Return [X, Y] of the center of cell containing provided text 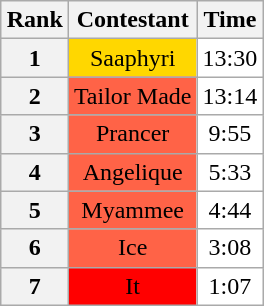
6 [34, 248]
1 [34, 58]
4:44 [230, 210]
Prancer [132, 134]
13:14 [230, 96]
3 [34, 134]
Myammee [132, 210]
It [132, 286]
Angelique [132, 172]
1:07 [230, 286]
5:33 [230, 172]
Rank [34, 20]
Ice [132, 248]
Saaphyri [132, 58]
4 [34, 172]
5 [34, 210]
Tailor Made [132, 96]
Contestant [132, 20]
7 [34, 286]
Time [230, 20]
13:30 [230, 58]
3:08 [230, 248]
9:55 [230, 134]
2 [34, 96]
